Capture the cell that displays the provided text and extract its [X, Y] central coordinate. 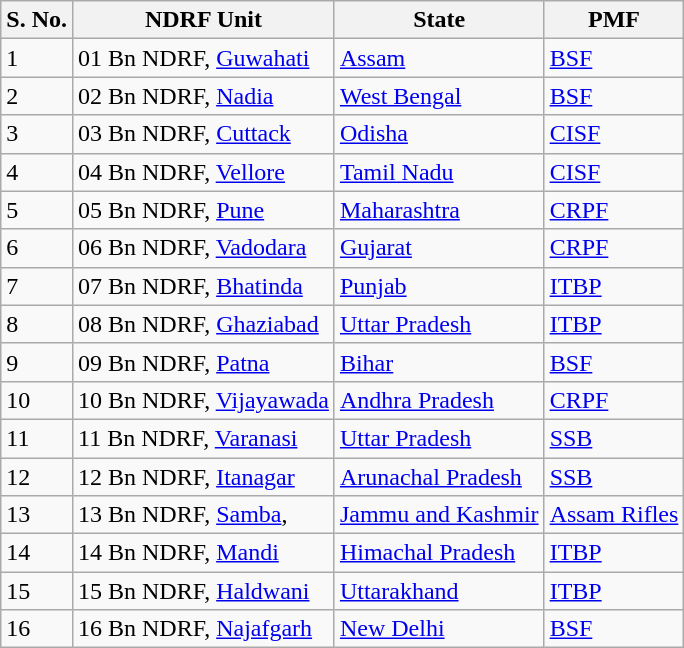
Tamil Nadu [439, 172]
14 Bn NDRF, Mandi [203, 553]
16 Bn NDRF, Najafgarh [203, 629]
11 [37, 438]
State [439, 20]
Uttarakhand [439, 591]
8 [37, 324]
Arunachal Pradesh [439, 477]
04 Bn NDRF, Vellore [203, 172]
PMF [614, 20]
Odisha [439, 134]
5 [37, 210]
14 [37, 553]
15 [37, 591]
07 Bn NDRF, Bhatinda [203, 286]
05 Bn NDRF, Pune [203, 210]
Bihar [439, 362]
Assam [439, 58]
16 [37, 629]
Punjab [439, 286]
12 Bn NDRF, Itanagar [203, 477]
4 [37, 172]
Assam Rifles [614, 515]
11 Bn NDRF, Varanasi [203, 438]
10 [37, 400]
12 [37, 477]
NDRF Unit [203, 20]
Himachal Pradesh [439, 553]
15 Bn NDRF, Haldwani [203, 591]
Maharashtra [439, 210]
9 [37, 362]
03 Bn NDRF, Cuttack [203, 134]
Gujarat [439, 248]
13 Bn NDRF, Samba, [203, 515]
01 Bn NDRF, Guwahati [203, 58]
06 Bn NDRF, Vadodara [203, 248]
7 [37, 286]
Andhra Pradesh [439, 400]
1 [37, 58]
10 Bn NDRF, Vijayawada [203, 400]
13 [37, 515]
New Delhi [439, 629]
08 Bn NDRF, Ghaziabad [203, 324]
6 [37, 248]
Jammu and Kashmir [439, 515]
09 Bn NDRF, Patna [203, 362]
3 [37, 134]
West Bengal [439, 96]
02 Bn NDRF, Nadia [203, 96]
2 [37, 96]
S. No. [37, 20]
